Determine the [X, Y] coordinate at the center of the cell enclosing the given text.  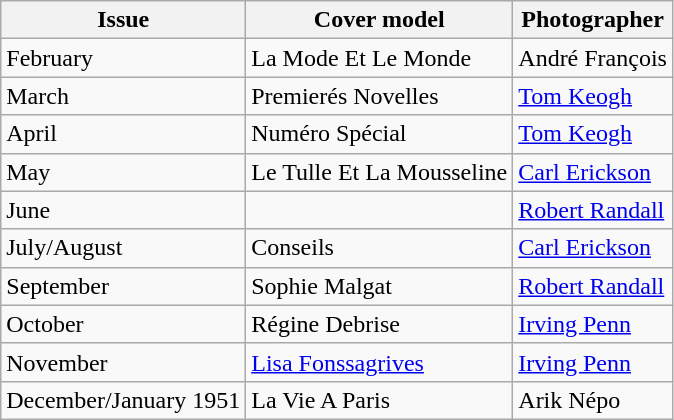
December/January 1951 [124, 400]
La Vie A Paris [380, 400]
Régine Debrise [380, 324]
April [124, 134]
Cover model [380, 20]
Arik Népo [593, 400]
February [124, 58]
Le Tulle Et La Mousseline [380, 172]
September [124, 286]
May [124, 172]
Conseils [380, 248]
Sophie Malgat [380, 286]
Premierés Novelles [380, 96]
La Mode Et Le Monde [380, 58]
July/August [124, 248]
Lisa Fonssagrives [380, 362]
November [124, 362]
October [124, 324]
June [124, 210]
Photographer [593, 20]
March [124, 96]
Issue [124, 20]
Numéro Spécial [380, 134]
André François [593, 58]
